From the cell containing the given text, extract its center point as [x, y] coordinate. 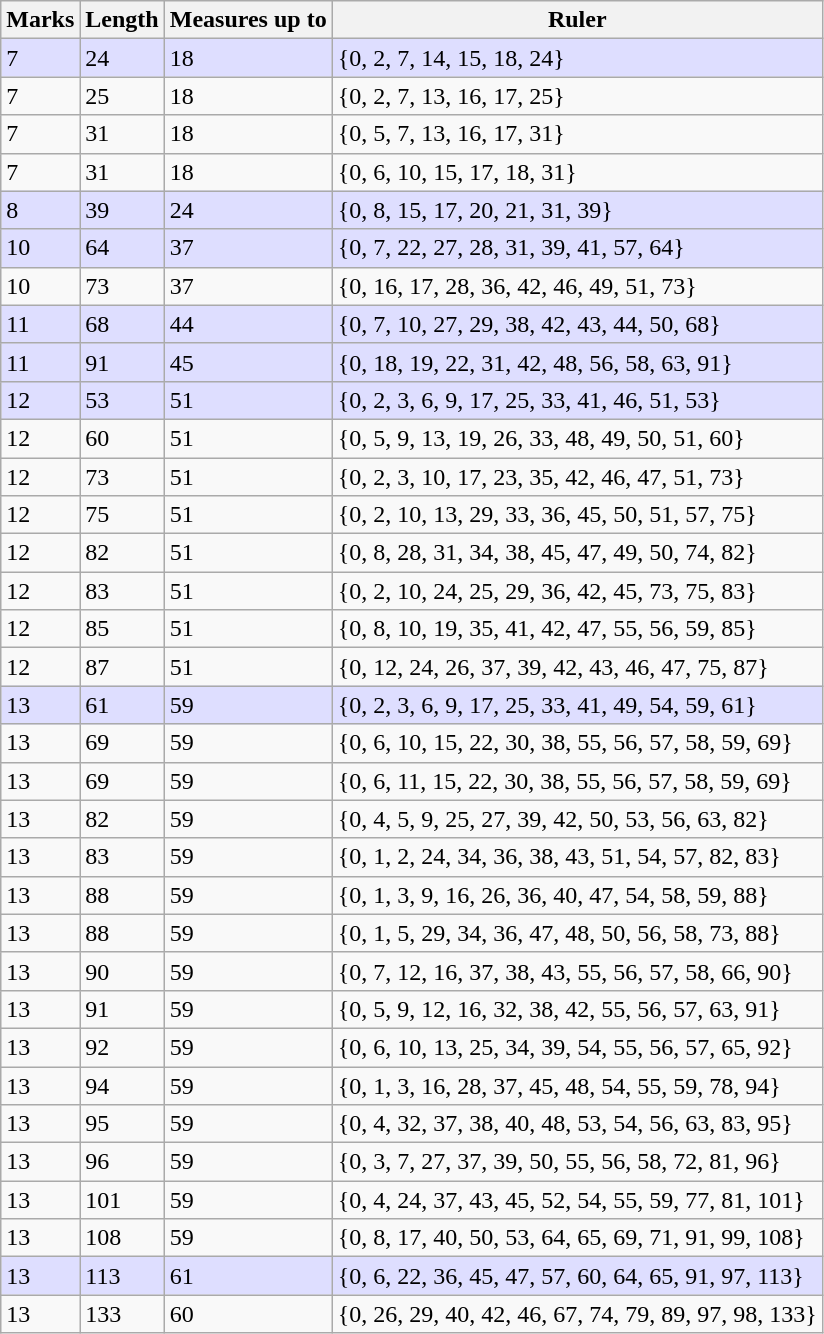
{0, 2, 10, 13, 29, 33, 36, 45, 50, 51, 57, 75} [577, 515]
94 [122, 1085]
{0, 2, 3, 6, 9, 17, 25, 33, 41, 46, 51, 53} [577, 400]
Ruler [577, 20]
{0, 7, 12, 16, 37, 38, 43, 55, 56, 57, 58, 66, 90} [577, 971]
{0, 1, 2, 24, 34, 36, 38, 43, 51, 54, 57, 82, 83} [577, 857]
{0, 2, 7, 14, 15, 18, 24} [577, 58]
90 [122, 971]
{0, 8, 28, 31, 34, 38, 45, 47, 49, 50, 74, 82} [577, 553]
{0, 6, 10, 15, 22, 30, 38, 55, 56, 57, 58, 59, 69} [577, 743]
{0, 6, 22, 36, 45, 47, 57, 60, 64, 65, 91, 97, 113} [577, 1276]
101 [122, 1200]
{0, 5, 9, 12, 16, 32, 38, 42, 55, 56, 57, 63, 91} [577, 1009]
68 [122, 324]
{0, 1, 3, 9, 16, 26, 36, 40, 47, 54, 58, 59, 88} [577, 895]
{0, 6, 10, 13, 25, 34, 39, 54, 55, 56, 57, 65, 92} [577, 1047]
113 [122, 1276]
44 [248, 324]
{0, 12, 24, 26, 37, 39, 42, 43, 46, 47, 75, 87} [577, 667]
{0, 2, 7, 13, 16, 17, 25} [577, 96]
{0, 4, 32, 37, 38, 40, 48, 53, 54, 56, 63, 83, 95} [577, 1124]
Marks [40, 20]
{0, 7, 22, 27, 28, 31, 39, 41, 57, 64} [577, 248]
133 [122, 1314]
{0, 8, 10, 19, 35, 41, 42, 47, 55, 56, 59, 85} [577, 629]
{0, 8, 15, 17, 20, 21, 31, 39} [577, 210]
75 [122, 515]
{0, 26, 29, 40, 42, 46, 67, 74, 79, 89, 97, 98, 133} [577, 1314]
{0, 5, 9, 13, 19, 26, 33, 48, 49, 50, 51, 60} [577, 438]
{0, 3, 7, 27, 37, 39, 50, 55, 56, 58, 72, 81, 96} [577, 1162]
{0, 6, 10, 15, 17, 18, 31} [577, 172]
53 [122, 400]
{0, 7, 10, 27, 29, 38, 42, 43, 44, 50, 68} [577, 324]
108 [122, 1238]
Length [122, 20]
85 [122, 629]
{0, 4, 5, 9, 25, 27, 39, 42, 50, 53, 56, 63, 82} [577, 819]
{0, 8, 17, 40, 50, 53, 64, 65, 69, 71, 91, 99, 108} [577, 1238]
39 [122, 210]
{0, 16, 17, 28, 36, 42, 46, 49, 51, 73} [577, 286]
{0, 4, 24, 37, 43, 45, 52, 54, 55, 59, 77, 81, 101} [577, 1200]
95 [122, 1124]
{0, 1, 5, 29, 34, 36, 47, 48, 50, 56, 58, 73, 88} [577, 933]
{0, 5, 7, 13, 16, 17, 31} [577, 134]
{0, 6, 11, 15, 22, 30, 38, 55, 56, 57, 58, 59, 69} [577, 781]
{0, 18, 19, 22, 31, 42, 48, 56, 58, 63, 91} [577, 362]
{0, 2, 3, 6, 9, 17, 25, 33, 41, 49, 54, 59, 61} [577, 705]
96 [122, 1162]
{0, 1, 3, 16, 28, 37, 45, 48, 54, 55, 59, 78, 94} [577, 1085]
Measures up to [248, 20]
{0, 2, 10, 24, 25, 29, 36, 42, 45, 73, 75, 83} [577, 591]
25 [122, 96]
{0, 2, 3, 10, 17, 23, 35, 42, 46, 47, 51, 73} [577, 477]
92 [122, 1047]
8 [40, 210]
64 [122, 248]
45 [248, 362]
87 [122, 667]
